For the text-containing cell, return its midpoint in (X, Y) coordinate format. 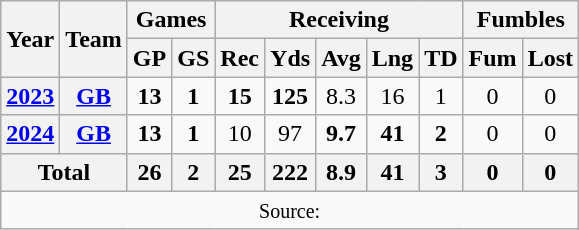
GP (149, 58)
222 (290, 172)
25 (240, 172)
Yds (290, 58)
Source: (290, 210)
Rec (240, 58)
Team (94, 39)
Fumbles (520, 20)
Fum (492, 58)
Year (30, 39)
97 (290, 134)
9.7 (342, 134)
Lost (550, 58)
Receiving (339, 20)
26 (149, 172)
Total (64, 172)
8.3 (342, 96)
3 (441, 172)
2024 (30, 134)
16 (392, 96)
GS (194, 58)
125 (290, 96)
2023 (30, 96)
Lng (392, 58)
Avg (342, 58)
10 (240, 134)
15 (240, 96)
Games (170, 20)
8.9 (342, 172)
TD (441, 58)
